Detect which cell encompasses the target text, then output its [X, Y] center coordinate. 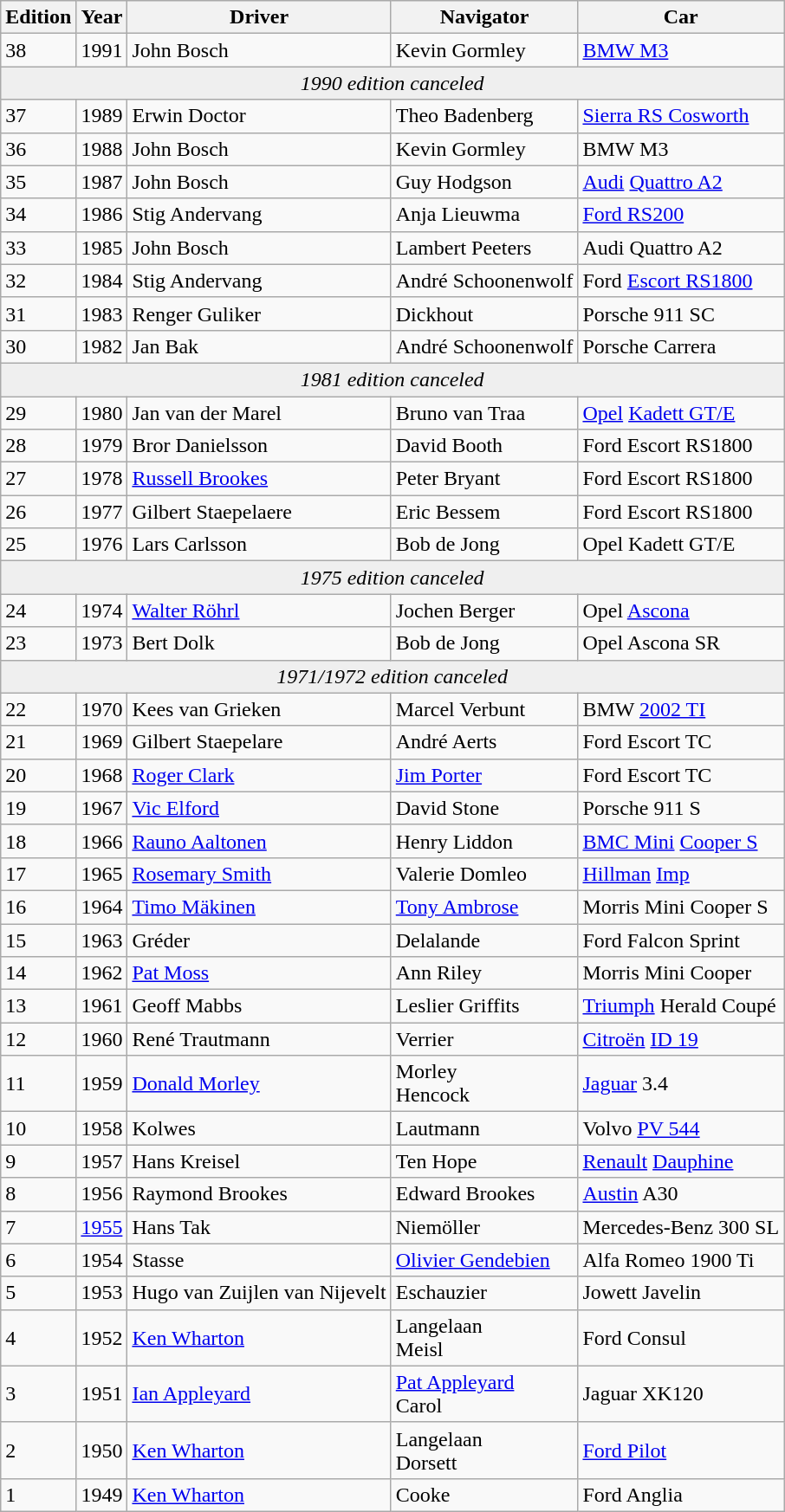
Delalande [484, 940]
1981 edition canceled [392, 379]
1969 [102, 742]
31 [38, 313]
1979 [102, 446]
Ford RS200 [681, 215]
6 [38, 1260]
Langelaan Dorsett [484, 1450]
13 [38, 1006]
1958 [102, 1128]
1965 [102, 874]
1975 edition canceled [392, 578]
Car [681, 17]
Alfa Romeo 1900 Ti [681, 1260]
Porsche Carrera [681, 346]
Sierra RS Cosworth [681, 116]
1 [38, 1495]
Jan Bak [259, 346]
1970 [102, 709]
Ford Pilot [681, 1450]
7 [38, 1227]
Marcel Verbunt [484, 709]
1967 [102, 808]
Rauno Aaltonen [259, 841]
Gilbert Staepelaere [259, 512]
Jowett Javelin [681, 1293]
Pat Moss [259, 973]
38 [38, 50]
10 [38, 1128]
Renger Guliker [259, 313]
1954 [102, 1260]
1986 [102, 215]
Roger Clark [259, 775]
23 [38, 643]
Austin A30 [681, 1194]
Cooke [484, 1495]
Walter Röhrl [259, 611]
Morris Mini Cooper S [681, 907]
5 [38, 1293]
30 [38, 346]
Triumph Herald Coupé [681, 1006]
4 [38, 1337]
Geoff Mabbs [259, 1006]
24 [38, 611]
Opel Ascona SR [681, 643]
Langelaan Meisl [484, 1337]
Peter Bryant [484, 479]
1985 [102, 248]
26 [38, 512]
1955 [102, 1227]
1959 [102, 1084]
Eschauzier [484, 1293]
21 [38, 742]
Opel Ascona [681, 611]
1951 [102, 1394]
27 [38, 479]
Leslier Griffits [484, 1006]
Kolwes [259, 1128]
15 [38, 940]
1971/1972 edition canceled [392, 676]
11 [38, 1084]
3 [38, 1394]
Erwin Doctor [259, 116]
1978 [102, 479]
Jaguar XK120 [681, 1394]
Navigator [484, 17]
1966 [102, 841]
Jaguar 3.4 [681, 1084]
1961 [102, 1006]
Hillman Imp [681, 874]
Anja Lieuwma [484, 215]
Edition [38, 17]
Edward Brookes [484, 1194]
1990 edition canceled [392, 83]
David Booth [484, 446]
25 [38, 545]
Kees van Grieken [259, 709]
1977 [102, 512]
34 [38, 215]
Eric Bessem [484, 512]
Gréder [259, 940]
1960 [102, 1039]
Morley Hencock [484, 1084]
Ford Anglia [681, 1495]
Valerie Domleo [484, 874]
André Aerts [484, 742]
Dickhout [484, 313]
Lambert Peeters [484, 248]
Morris Mini Cooper [681, 973]
32 [38, 281]
Guy Hodgson [484, 182]
1953 [102, 1293]
Lars Carlsson [259, 545]
1973 [102, 643]
René Trautmann [259, 1039]
Hans Kreisel [259, 1161]
1984 [102, 281]
1991 [102, 50]
1964 [102, 907]
1962 [102, 973]
Donald Morley [259, 1084]
Ford Falcon Sprint [681, 940]
37 [38, 116]
Olivier Gendebien [484, 1260]
28 [38, 446]
Theo Badenberg [484, 116]
Gilbert Staepelare [259, 742]
Niemöller [484, 1227]
Russell Brookes [259, 479]
Ford Consul [681, 1337]
Verrier [484, 1039]
1956 [102, 1194]
20 [38, 775]
14 [38, 973]
Jim Porter [484, 775]
Stasse [259, 1260]
Vic Elford [259, 808]
1950 [102, 1450]
Citroën ID 19 [681, 1039]
Volvo PV 544 [681, 1128]
1949 [102, 1495]
Ian Appleyard [259, 1394]
1957 [102, 1161]
Hans Tak [259, 1227]
Pat Appleyard Carol [484, 1394]
33 [38, 248]
Porsche 911 S [681, 808]
Henry Liddon [484, 841]
19 [38, 808]
1980 [102, 413]
Bruno van Traa [484, 413]
8 [38, 1194]
Renault Dauphine [681, 1161]
BMC Mini Cooper S [681, 841]
Jochen Berger [484, 611]
16 [38, 907]
17 [38, 874]
Ann Riley [484, 973]
Rosemary Smith [259, 874]
Timo Mäkinen [259, 907]
1989 [102, 116]
9 [38, 1161]
Mercedes-Benz 300 SL [681, 1227]
36 [38, 149]
Jan van der Marel [259, 413]
Driver [259, 17]
1974 [102, 611]
Tony Ambrose [484, 907]
18 [38, 841]
Porsche 911 SC [681, 313]
Year [102, 17]
Bert Dolk [259, 643]
Hugo van Zuijlen van Nijevelt [259, 1293]
22 [38, 709]
1982 [102, 346]
35 [38, 182]
2 [38, 1450]
29 [38, 413]
BMW 2002 TI [681, 709]
1983 [102, 313]
12 [38, 1039]
1987 [102, 182]
1988 [102, 149]
1952 [102, 1337]
Ten Hope [484, 1161]
Lautmann [484, 1128]
1976 [102, 545]
1968 [102, 775]
Bror Danielsson [259, 446]
1963 [102, 940]
Raymond Brookes [259, 1194]
David Stone [484, 808]
